Search for the cell housing the specified text and yield its (x, y) center coordinate. 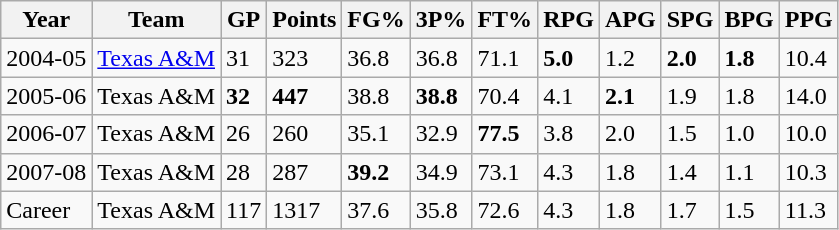
2004-05 (46, 58)
70.4 (505, 96)
31 (244, 58)
GP (244, 20)
FG% (376, 20)
FT% (505, 20)
2005-06 (46, 96)
Career (46, 210)
37.6 (376, 210)
35.8 (441, 210)
10.0 (808, 134)
1.4 (690, 172)
32.9 (441, 134)
11.3 (808, 210)
323 (304, 58)
35.1 (376, 134)
1.7 (690, 210)
26 (244, 134)
34.9 (441, 172)
BPG (749, 20)
1317 (304, 210)
2007-08 (46, 172)
Year (46, 20)
1.0 (749, 134)
39.2 (376, 172)
1.9 (690, 96)
3P% (441, 20)
2006-07 (46, 134)
28 (244, 172)
RPG (569, 20)
Points (304, 20)
5.0 (569, 58)
14.0 (808, 96)
260 (304, 134)
77.5 (505, 134)
PPG (808, 20)
3.8 (569, 134)
2.1 (630, 96)
32 (244, 96)
447 (304, 96)
287 (304, 172)
1.2 (630, 58)
Team (156, 20)
SPG (690, 20)
10.3 (808, 172)
72.6 (505, 210)
73.1 (505, 172)
10.4 (808, 58)
1.1 (749, 172)
71.1 (505, 58)
APG (630, 20)
117 (244, 210)
4.1 (569, 96)
